Find where the given text appears and provide that cell's center as (X, Y) coordinate. 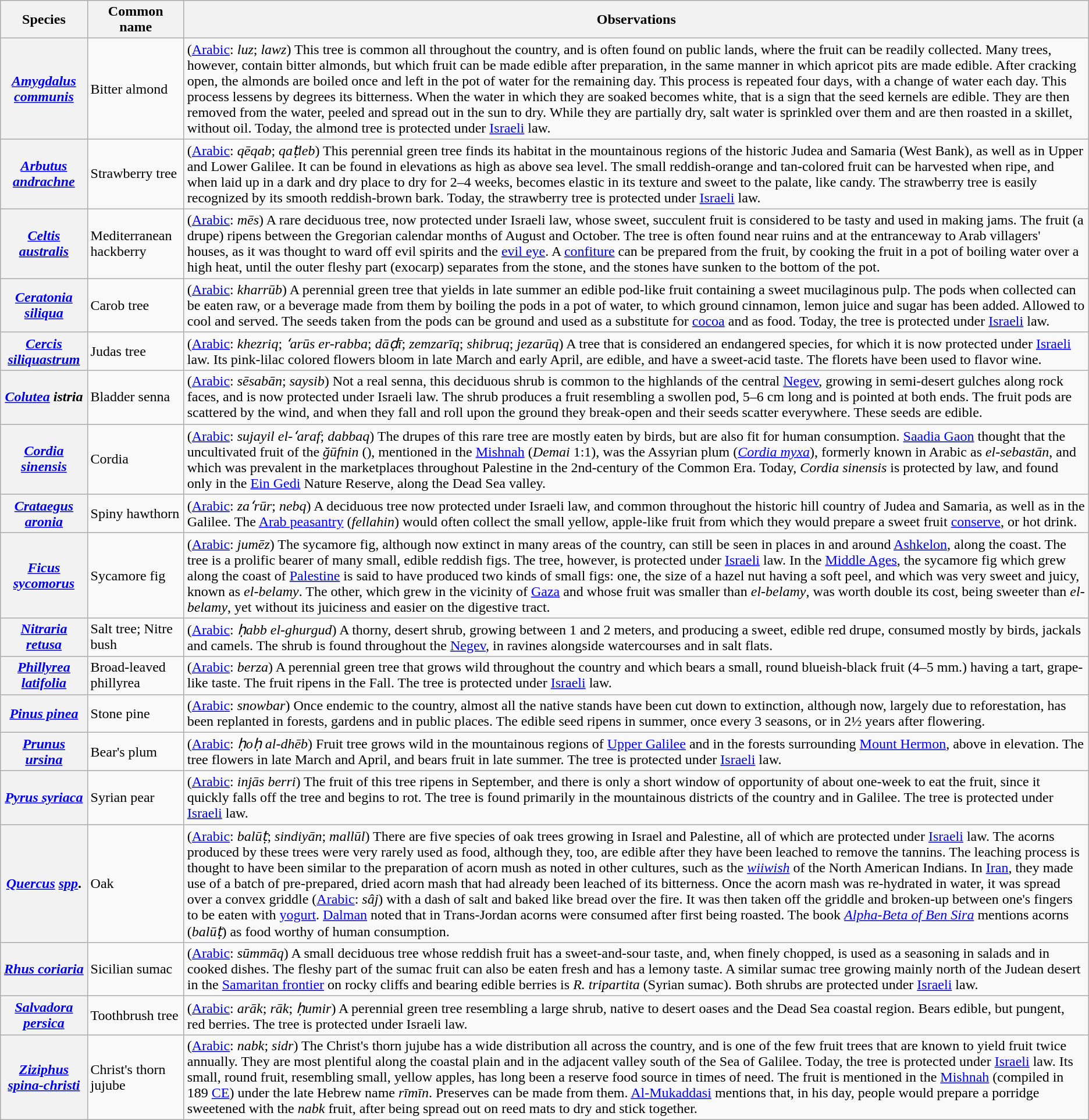
Nitraria retusa (44, 637)
Observations (636, 20)
Judas tree (136, 351)
Pinus pinea (44, 713)
Bear's plum (136, 751)
Mediterranean hackberry (136, 243)
Ceratonia siliqua (44, 305)
Arbutus andrachne (44, 174)
Quercus spp. (44, 884)
Oak (136, 884)
Strawberry tree (136, 174)
Pyrus syriaca (44, 798)
Cordia sinensis (44, 459)
Toothbrush tree (136, 1015)
Bladder senna (136, 397)
Amygdalus communis (44, 88)
Common name (136, 20)
Spiny hawthorn (136, 514)
Crataegus aronia (44, 514)
Salt tree; Nitre bush (136, 637)
Cercis siliquastrum (44, 351)
Cordia (136, 459)
Sicilian sumac (136, 969)
Prunus ursina (44, 751)
Syrian pear (136, 798)
Phillyrea latifolia (44, 676)
Rhus coriaria (44, 969)
Christ's thorn jujube (136, 1077)
Colutea istria (44, 397)
Species (44, 20)
Celtis australis (44, 243)
Salvadora persica (44, 1015)
Broad-leaved phillyrea (136, 676)
Ziziphus spina-christi (44, 1077)
Bitter almond (136, 88)
Sycamore fig (136, 575)
Ficus sycomorus (44, 575)
Stone pine (136, 713)
Carob tree (136, 305)
